Determine the [x, y] coordinate at the center of the cell enclosing the given text.  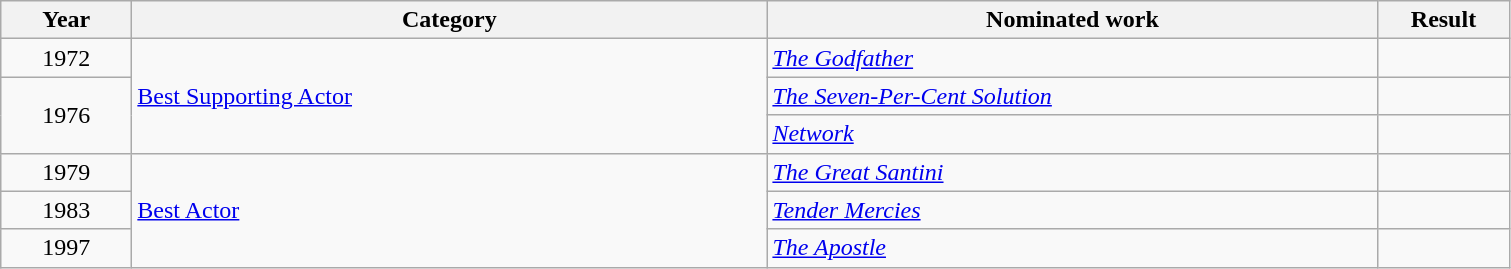
Best Supporting Actor [450, 96]
Result [1444, 20]
The Apostle [1072, 248]
The Seven-Per-Cent Solution [1072, 96]
Network [1072, 134]
Category [450, 20]
1983 [66, 210]
Year [66, 20]
Tender Mercies [1072, 210]
1976 [66, 115]
Best Actor [450, 210]
Nominated work [1072, 20]
The Godfather [1072, 58]
The Great Santini [1072, 172]
1972 [66, 58]
1979 [66, 172]
1997 [66, 248]
